Detect which cell encompasses the target text, then output its [X, Y] center coordinate. 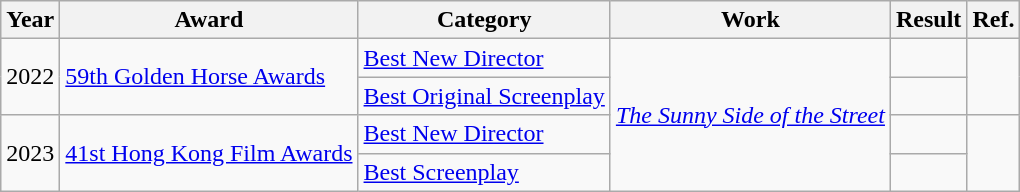
Result [928, 20]
Best Original Screenplay [484, 96]
2022 [30, 77]
The Sunny Side of the Street [750, 115]
41st Hong Kong Film Awards [209, 153]
Ref. [994, 20]
Best Screenplay [484, 172]
Year [30, 20]
Category [484, 20]
Work [750, 20]
Award [209, 20]
59th Golden Horse Awards [209, 77]
2023 [30, 153]
